Determine the (x, y) coordinate at the center of the cell enclosing the given text.  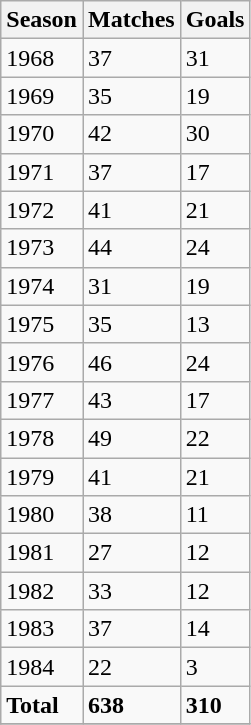
1973 (42, 248)
14 (215, 629)
1974 (42, 286)
49 (131, 438)
1977 (42, 400)
1976 (42, 362)
1969 (42, 96)
30 (215, 134)
1970 (42, 134)
1982 (42, 591)
1978 (42, 438)
44 (131, 248)
1968 (42, 58)
1983 (42, 629)
46 (131, 362)
3 (215, 667)
1975 (42, 324)
1981 (42, 553)
1980 (42, 515)
Season (42, 20)
13 (215, 324)
38 (131, 515)
Goals (215, 20)
1971 (42, 172)
1972 (42, 210)
1984 (42, 667)
27 (131, 553)
310 (215, 705)
Total (42, 705)
11 (215, 515)
1979 (42, 477)
42 (131, 134)
638 (131, 705)
33 (131, 591)
Matches (131, 20)
43 (131, 400)
